Search for the cell housing the specified text and yield its [X, Y] center coordinate. 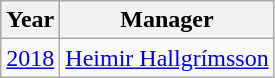
Manager [167, 20]
Heimir Hallgrímsson [167, 58]
Year [30, 20]
2018 [30, 58]
